Search for the cell housing the specified text and yield its (X, Y) center coordinate. 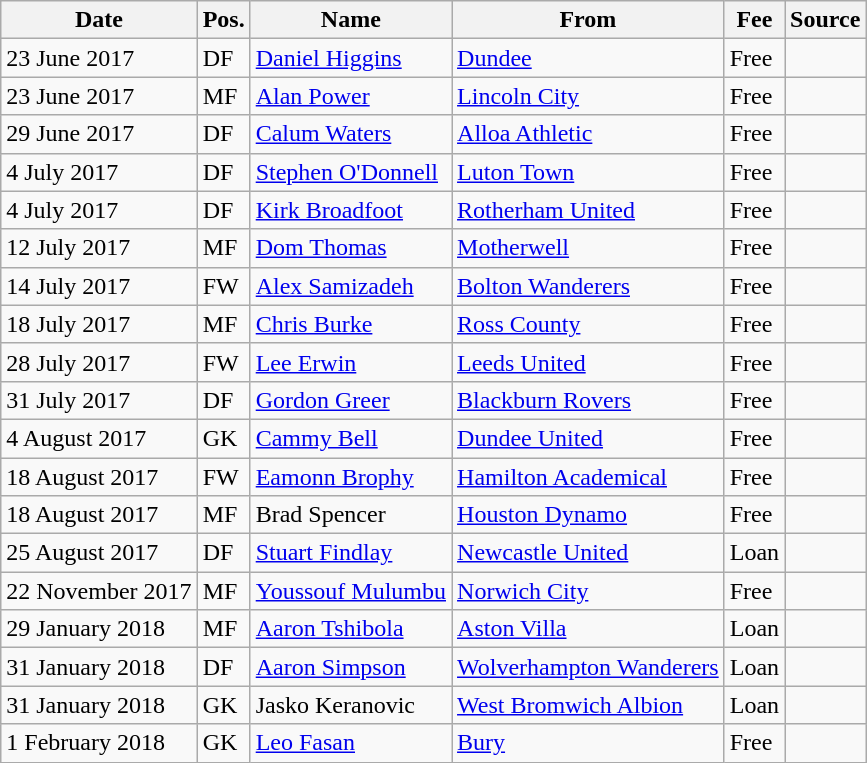
Bolton Wanderers (588, 286)
Youssouf Mulumbu (350, 591)
Blackburn Rovers (588, 400)
Luton Town (588, 172)
From (588, 20)
Leeds United (588, 362)
Stuart Findlay (350, 553)
25 August 2017 (99, 553)
Hamilton Academical (588, 477)
22 November 2017 (99, 591)
4 August 2017 (99, 438)
14 July 2017 (99, 286)
Dundee United (588, 438)
Newcastle United (588, 553)
Daniel Higgins (350, 58)
Dundee (588, 58)
1 February 2018 (99, 743)
Brad Spencer (350, 515)
Source (826, 20)
Stephen O'Donnell (350, 172)
Rotherham United (588, 210)
Motherwell (588, 248)
Lincoln City (588, 96)
Gordon Greer (350, 400)
29 January 2018 (99, 629)
Aaron Tshibola (350, 629)
29 June 2017 (99, 134)
Pos. (224, 20)
Eamonn Brophy (350, 477)
Chris Burke (350, 324)
Alan Power (350, 96)
31 July 2017 (99, 400)
Fee (754, 20)
28 July 2017 (99, 362)
Alloa Athletic (588, 134)
Bury (588, 743)
Dom Thomas (350, 248)
Aaron Simpson (350, 667)
Houston Dynamo (588, 515)
Aston Villa (588, 629)
Date (99, 20)
Leo Fasan (350, 743)
Calum Waters (350, 134)
Wolverhampton Wanderers (588, 667)
18 July 2017 (99, 324)
Name (350, 20)
Kirk Broadfoot (350, 210)
Ross County (588, 324)
West Bromwich Albion (588, 705)
Jasko Keranovic (350, 705)
Norwich City (588, 591)
Cammy Bell (350, 438)
Lee Erwin (350, 362)
12 July 2017 (99, 248)
Alex Samizadeh (350, 286)
